Find where the given text appears and provide that cell's center as (x, y) coordinate. 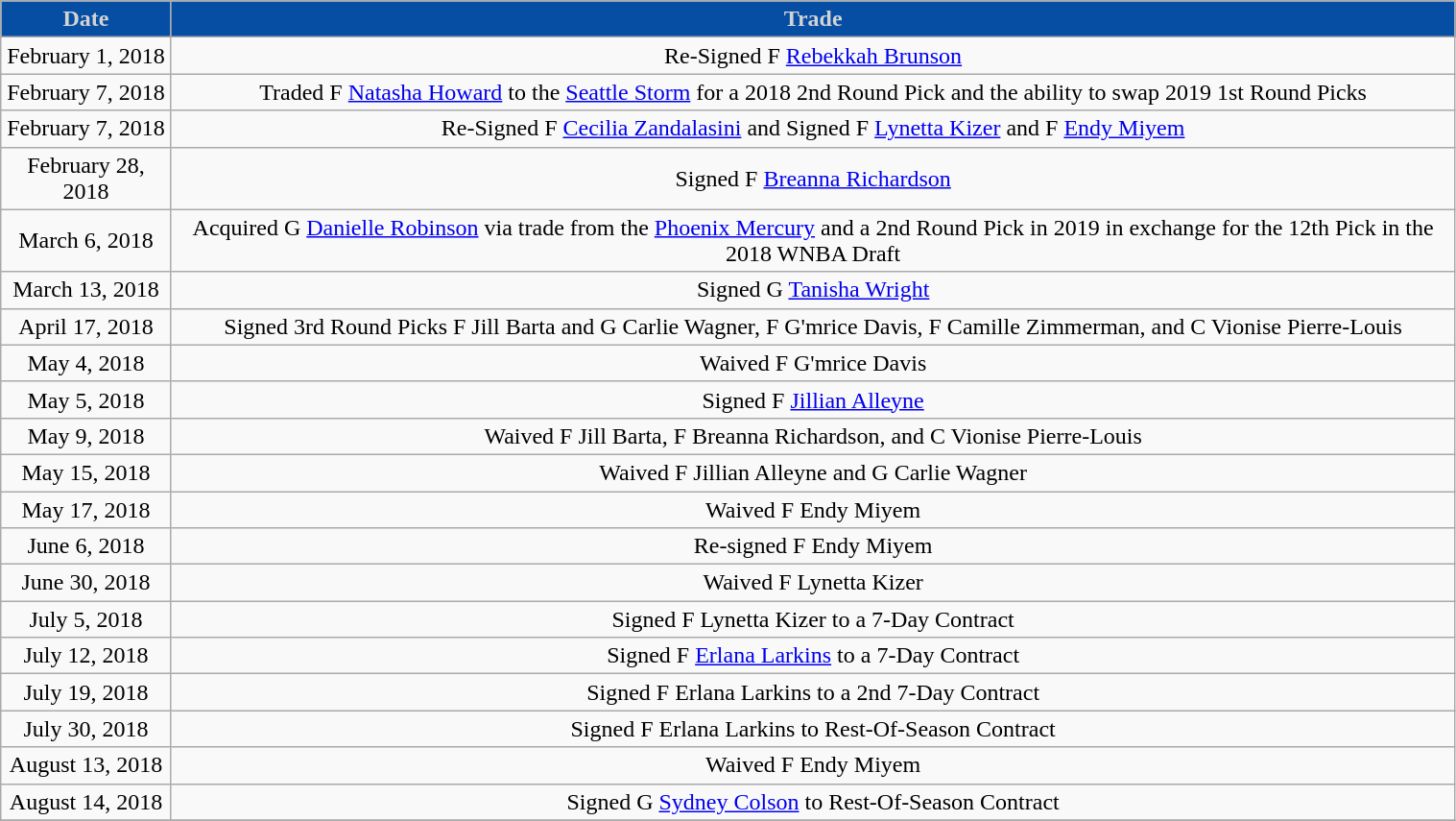
July 12, 2018 (86, 656)
June 6, 2018 (86, 546)
Signed F Lynetta Kizer to a 7-Day Contract (813, 619)
August 13, 2018 (86, 765)
Waived F Lynetta Kizer (813, 583)
Traded F Natasha Howard to the Seattle Storm for a 2018 2nd Round Pick and the ability to swap 2019 1st Round Picks (813, 92)
March 6, 2018 (86, 240)
Waived F G'mrice Davis (813, 363)
Date (86, 19)
June 30, 2018 (86, 583)
February 28, 2018 (86, 179)
July 30, 2018 (86, 729)
May 4, 2018 (86, 363)
March 13, 2018 (86, 290)
Trade (813, 19)
Re-signed F Endy Miyem (813, 546)
Signed F Erlana Larkins to a 7-Day Contract (813, 656)
Waived F Jillian Alleyne and G Carlie Wagner (813, 472)
May 17, 2018 (86, 510)
May 15, 2018 (86, 472)
Signed F Jillian Alleyne (813, 399)
Signed F Erlana Larkins to Rest-Of-Season Contract (813, 729)
Waived F Jill Barta, F Breanna Richardson, and C Vionise Pierre-Louis (813, 436)
May 9, 2018 (86, 436)
February 1, 2018 (86, 56)
Signed F Erlana Larkins to a 2nd 7-Day Contract (813, 692)
Signed F Breanna Richardson (813, 179)
May 5, 2018 (86, 399)
Signed 3rd Round Picks F Jill Barta and G Carlie Wagner, F G'mrice Davis, F Camille Zimmerman, and C Vionise Pierre-Louis (813, 326)
Signed G Tanisha Wright (813, 290)
Acquired G Danielle Robinson via trade from the Phoenix Mercury and a 2nd Round Pick in 2019 in exchange for the 12th Pick in the 2018 WNBA Draft (813, 240)
Re-Signed F Rebekkah Brunson (813, 56)
Signed G Sydney Colson to Rest-Of-Season Contract (813, 802)
July 5, 2018 (86, 619)
August 14, 2018 (86, 802)
July 19, 2018 (86, 692)
Re-Signed F Cecilia Zandalasini and Signed F Lynetta Kizer and F Endy Miyem (813, 129)
April 17, 2018 (86, 326)
